Extract the (X, Y) coordinate from the center of the cell holding the provided text.  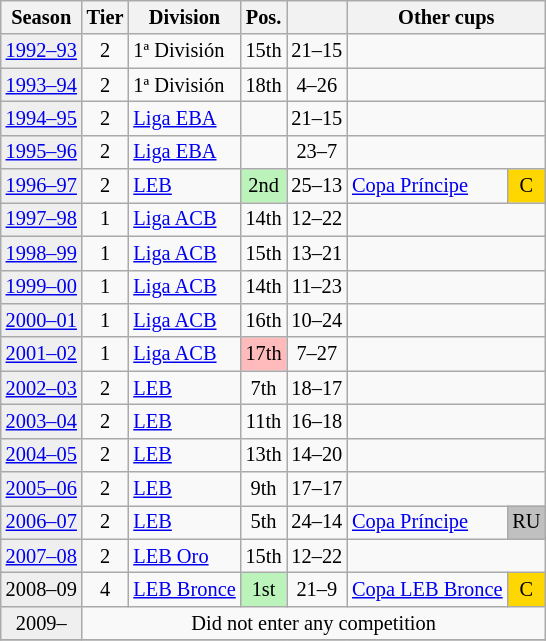
21–9 (316, 589)
11th (264, 421)
2006–07 (42, 522)
23–7 (316, 152)
25–13 (316, 186)
18–17 (316, 388)
2009– (42, 623)
LEB Bronce (184, 589)
Did not enter any competition (314, 623)
1996–97 (42, 186)
Division (184, 17)
9th (264, 489)
1998–99 (42, 253)
Tier (106, 17)
Pos. (264, 17)
17th (264, 354)
1997–98 (42, 219)
14–20 (316, 455)
1st (264, 589)
16th (264, 320)
11–23 (316, 287)
2000–01 (42, 320)
Season (42, 17)
Other cups (446, 17)
2005–06 (42, 489)
18th (264, 85)
2004–05 (42, 455)
1999–00 (42, 287)
2nd (264, 186)
2001–02 (42, 354)
2007–08 (42, 556)
13th (264, 455)
5th (264, 522)
Copa LEB Bronce (427, 589)
2002–03 (42, 388)
24–14 (316, 522)
RU (526, 522)
4–26 (316, 85)
1995–96 (42, 152)
10–24 (316, 320)
1992–93 (42, 51)
7th (264, 388)
4 (106, 589)
1993–94 (42, 85)
17–17 (316, 489)
2008–09 (42, 589)
16–18 (316, 421)
13–21 (316, 253)
7–27 (316, 354)
2003–04 (42, 421)
1994–95 (42, 118)
LEB Oro (184, 556)
